Output the (X, Y) coordinate of the center of the cell containing the given text.  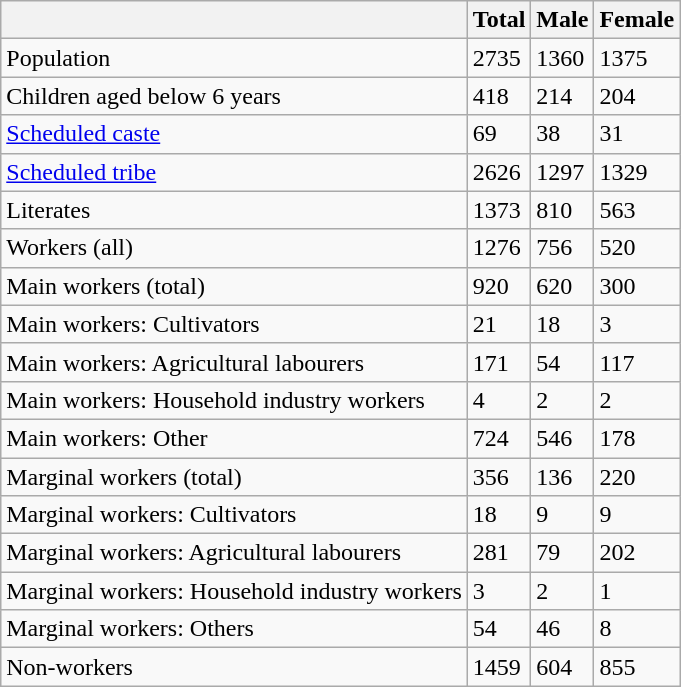
214 (562, 96)
2626 (499, 172)
Workers (all) (234, 248)
Main workers (total) (234, 286)
46 (562, 629)
38 (562, 134)
204 (637, 96)
8 (637, 629)
69 (499, 134)
136 (562, 477)
21 (499, 324)
1373 (499, 210)
Population (234, 58)
855 (637, 667)
1360 (562, 58)
Female (637, 20)
920 (499, 286)
604 (562, 667)
756 (562, 248)
Main workers: Agricultural labourers (234, 362)
1 (637, 591)
79 (562, 553)
1276 (499, 248)
1375 (637, 58)
724 (499, 438)
Non-workers (234, 667)
Main workers: Cultivators (234, 324)
281 (499, 553)
220 (637, 477)
520 (637, 248)
Scheduled caste (234, 134)
Total (499, 20)
546 (562, 438)
1329 (637, 172)
563 (637, 210)
1297 (562, 172)
300 (637, 286)
Main workers: Other (234, 438)
Marginal workers: Others (234, 629)
31 (637, 134)
202 (637, 553)
2735 (499, 58)
4 (499, 400)
418 (499, 96)
Marginal workers: Cultivators (234, 515)
Children aged below 6 years (234, 96)
356 (499, 477)
171 (499, 362)
178 (637, 438)
Male (562, 20)
Main workers: Household industry workers (234, 400)
117 (637, 362)
Scheduled tribe (234, 172)
1459 (499, 667)
620 (562, 286)
Marginal workers: Agricultural labourers (234, 553)
810 (562, 210)
Marginal workers (total) (234, 477)
Marginal workers: Household industry workers (234, 591)
Literates (234, 210)
